From the cell containing the given text, extract its center point as [x, y] coordinate. 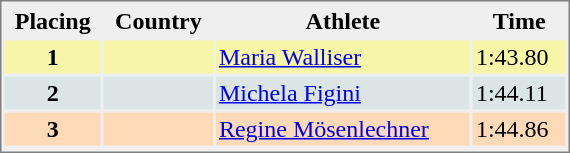
Country [158, 20]
Time [520, 20]
Maria Walliser [343, 56]
1:44.86 [520, 128]
2 [52, 92]
Regine Mösenlechner [343, 128]
1:43.80 [520, 56]
Placing [52, 20]
Michela Figini [343, 92]
3 [52, 128]
Athlete [343, 20]
1:44.11 [520, 92]
1 [52, 56]
